Scan for the cell matching the given text and deliver its (x, y) coordinate at center. 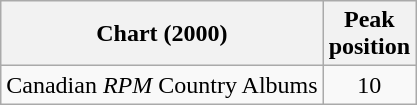
10 (369, 85)
Chart (2000) (162, 34)
Peakposition (369, 34)
Canadian RPM Country Albums (162, 85)
